Pinpoint the cell where the given text exists, returning its [x, y] midpoint coordinate. 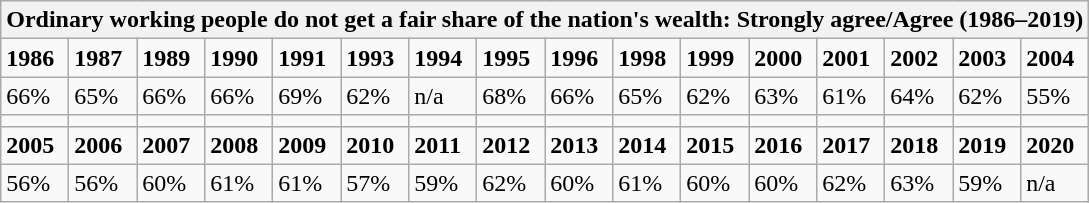
1995 [511, 58]
68% [511, 96]
1990 [239, 58]
1994 [443, 58]
2004 [1055, 58]
1987 [103, 58]
2019 [987, 145]
2003 [987, 58]
2012 [511, 145]
2016 [783, 145]
2017 [851, 145]
Ordinary working people do not get a fair share of the nation's wealth: Strongly agree/Agree (1986–2019) [545, 20]
2013 [579, 145]
1991 [307, 58]
2007 [171, 145]
1986 [35, 58]
55% [1055, 96]
2001 [851, 58]
2010 [375, 145]
2020 [1055, 145]
1998 [647, 58]
1989 [171, 58]
2011 [443, 145]
2018 [919, 145]
2002 [919, 58]
2000 [783, 58]
2015 [715, 145]
2008 [239, 145]
64% [919, 96]
1996 [579, 58]
2009 [307, 145]
2006 [103, 145]
69% [307, 96]
57% [375, 183]
2005 [35, 145]
2014 [647, 145]
1999 [715, 58]
1993 [375, 58]
